Provide the [X, Y] coordinate of the cell's center where the given text is located.  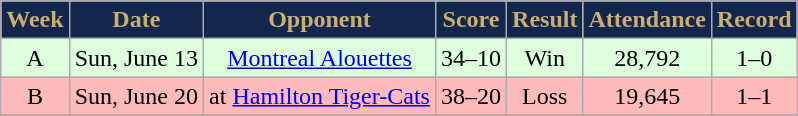
34–10 [470, 58]
Sun, June 13 [136, 58]
Date [136, 20]
Result [545, 20]
1–0 [754, 58]
A [35, 58]
1–1 [754, 96]
Montreal Alouettes [320, 58]
Week [35, 20]
Win [545, 58]
Score [470, 20]
Attendance [647, 20]
38–20 [470, 96]
28,792 [647, 58]
Loss [545, 96]
Opponent [320, 20]
19,645 [647, 96]
at Hamilton Tiger-Cats [320, 96]
B [35, 96]
Sun, June 20 [136, 96]
Record [754, 20]
